Identify which cell holds the provided text, then report its [X, Y] central coordinate. 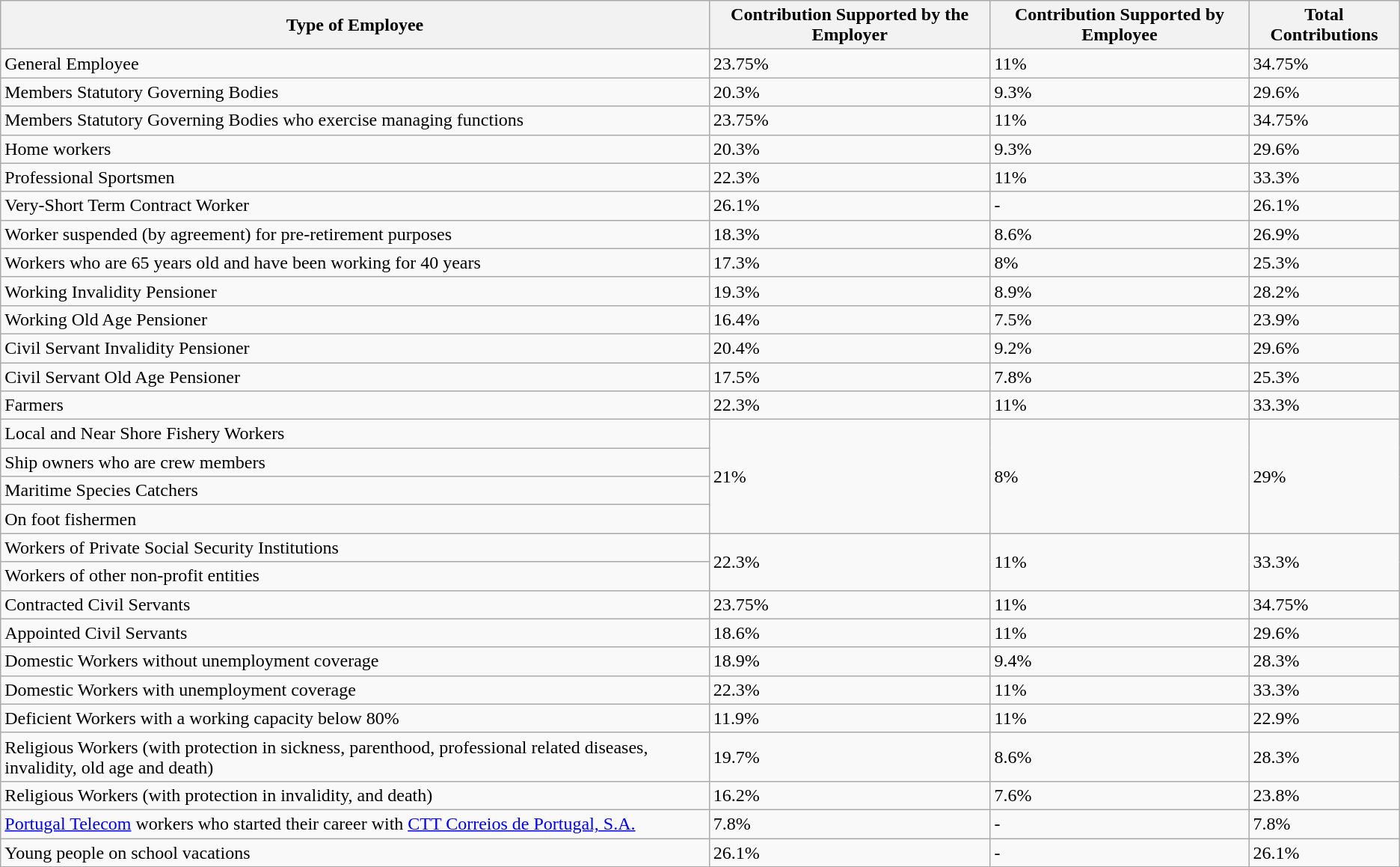
Contribution Supported by Employee [1120, 25]
7.5% [1120, 319]
Very-Short Term Contract Worker [354, 206]
Civil Servant Invalidity Pensioner [354, 348]
8.9% [1120, 291]
Young people on school vacations [354, 852]
16.2% [850, 795]
Working Invalidity Pensioner [354, 291]
Working Old Age Pensioner [354, 319]
22.9% [1324, 718]
Contribution Supported by the Employer [850, 25]
Ship owners who are crew members [354, 462]
18.3% [850, 234]
Religious Workers (with protection in invalidity, and death) [354, 795]
On foot fishermen [354, 519]
20.4% [850, 348]
29% [1324, 477]
Appointed Civil Servants [354, 633]
Portugal Telecom workers who started their career with CTT Correios de Portugal, S.A. [354, 824]
11.9% [850, 718]
26.9% [1324, 234]
17.5% [850, 376]
16.4% [850, 319]
Home workers [354, 149]
Domestic Workers with unemployment coverage [354, 690]
19.7% [850, 757]
Workers of Private Social Security Institutions [354, 548]
18.9% [850, 661]
Contracted Civil Servants [354, 604]
Domestic Workers without unemployment coverage [354, 661]
19.3% [850, 291]
General Employee [354, 64]
Maritime Species Catchers [354, 491]
Professional Sportsmen [354, 177]
23.9% [1324, 319]
9.2% [1120, 348]
18.6% [850, 633]
23.8% [1324, 795]
28.2% [1324, 291]
Religious Workers (with protection in sickness, parenthood, professional related diseases, invalidity, old age and death) [354, 757]
17.3% [850, 263]
Members Statutory Governing Bodies who exercise managing functions [354, 120]
Worker suspended (by agreement) for pre-retirement purposes [354, 234]
Workers of other non-profit entities [354, 576]
Workers who are 65 years old and have been working for 40 years [354, 263]
21% [850, 477]
Farmers [354, 405]
7.6% [1120, 795]
Type of Employee [354, 25]
Local and Near Shore Fishery Workers [354, 434]
9.4% [1120, 661]
Total Contributions [1324, 25]
Civil Servant Old Age Pensioner [354, 376]
Members Statutory Governing Bodies [354, 92]
Deficient Workers with a working capacity below 80% [354, 718]
